Locate the cell with the specified text and output its (X, Y) center coordinate. 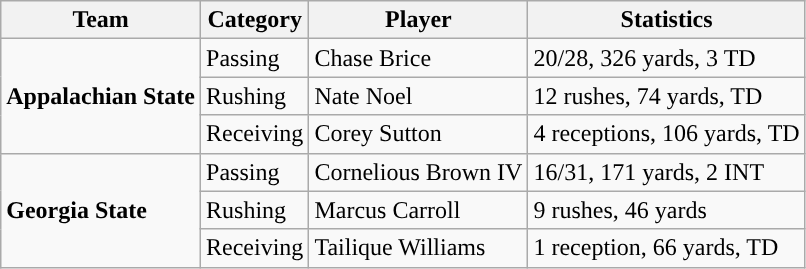
Nate Noel (418, 96)
Chase Brice (418, 58)
16/31, 171 yards, 2 INT (666, 172)
12 rushes, 74 yards, TD (666, 96)
Team (101, 20)
Cornelious Brown IV (418, 172)
4 receptions, 106 yards, TD (666, 134)
Corey Sutton (418, 134)
9 rushes, 46 yards (666, 210)
Marcus Carroll (418, 210)
Player (418, 20)
1 reception, 66 yards, TD (666, 248)
Tailique Williams (418, 248)
Appalachian State (101, 96)
Georgia State (101, 210)
Category (255, 20)
20/28, 326 yards, 3 TD (666, 58)
Statistics (666, 20)
